For the text-containing cell, return its midpoint in (x, y) coordinate format. 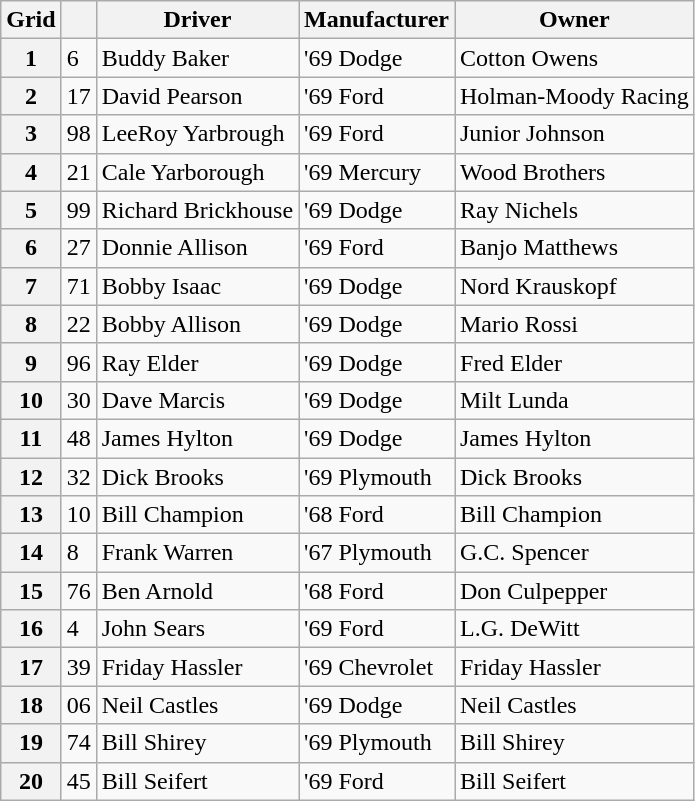
99 (78, 210)
Buddy Baker (197, 58)
LeeRoy Yarbrough (197, 134)
32 (78, 477)
98 (78, 134)
21 (78, 172)
20 (31, 781)
3 (31, 134)
Manufacturer (377, 20)
74 (78, 743)
Donnie Allison (197, 248)
Cale Yarborough (197, 172)
Nord Krauskopf (574, 286)
18 (31, 705)
Wood Brothers (574, 172)
Holman-Moody Racing (574, 96)
Milt Lunda (574, 400)
Grid (31, 20)
96 (78, 362)
12 (31, 477)
Bobby Allison (197, 324)
5 (31, 210)
7 (31, 286)
06 (78, 705)
30 (78, 400)
15 (31, 591)
45 (78, 781)
John Sears (197, 629)
76 (78, 591)
Fred Elder (574, 362)
22 (78, 324)
2 (31, 96)
Ben Arnold (197, 591)
48 (78, 438)
39 (78, 667)
13 (31, 515)
Mario Rossi (574, 324)
Ray Elder (197, 362)
Don Culpepper (574, 591)
Dave Marcis (197, 400)
16 (31, 629)
David Pearson (197, 96)
27 (78, 248)
9 (31, 362)
Cotton Owens (574, 58)
Richard Brickhouse (197, 210)
L.G. DeWitt (574, 629)
Owner (574, 20)
'69 Chevrolet (377, 667)
19 (31, 743)
71 (78, 286)
11 (31, 438)
1 (31, 58)
Junior Johnson (574, 134)
Ray Nichels (574, 210)
14 (31, 553)
'69 Mercury (377, 172)
Frank Warren (197, 553)
Banjo Matthews (574, 248)
G.C. Spencer (574, 553)
Bobby Isaac (197, 286)
Driver (197, 20)
'67 Plymouth (377, 553)
